Locate the cell with the specified text and output its (X, Y) center coordinate. 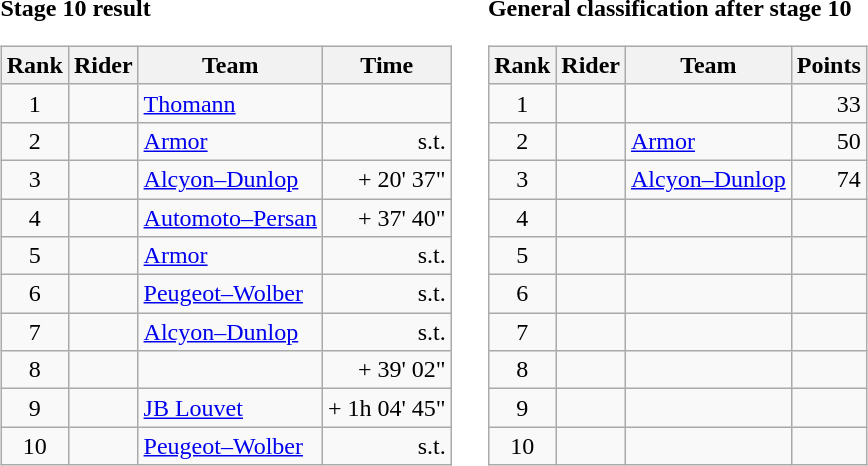
Thomann (230, 103)
74 (828, 179)
+ 1h 04' 45" (386, 408)
Points (828, 65)
JB Louvet (230, 408)
Automoto–Persan (230, 217)
+ 37' 40" (386, 217)
+ 39' 02" (386, 370)
+ 20' 37" (386, 179)
33 (828, 103)
50 (828, 141)
Time (386, 65)
